Detect which cell encompasses the target text, then output its (x, y) center coordinate. 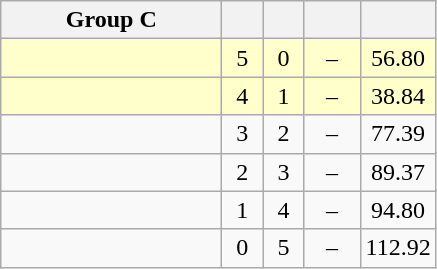
77.39 (398, 134)
Group C (112, 20)
56.80 (398, 58)
38.84 (398, 96)
94.80 (398, 210)
89.37 (398, 172)
112.92 (398, 248)
